Return the (x, y) coordinate for the center point of the cell that contains the specified text.  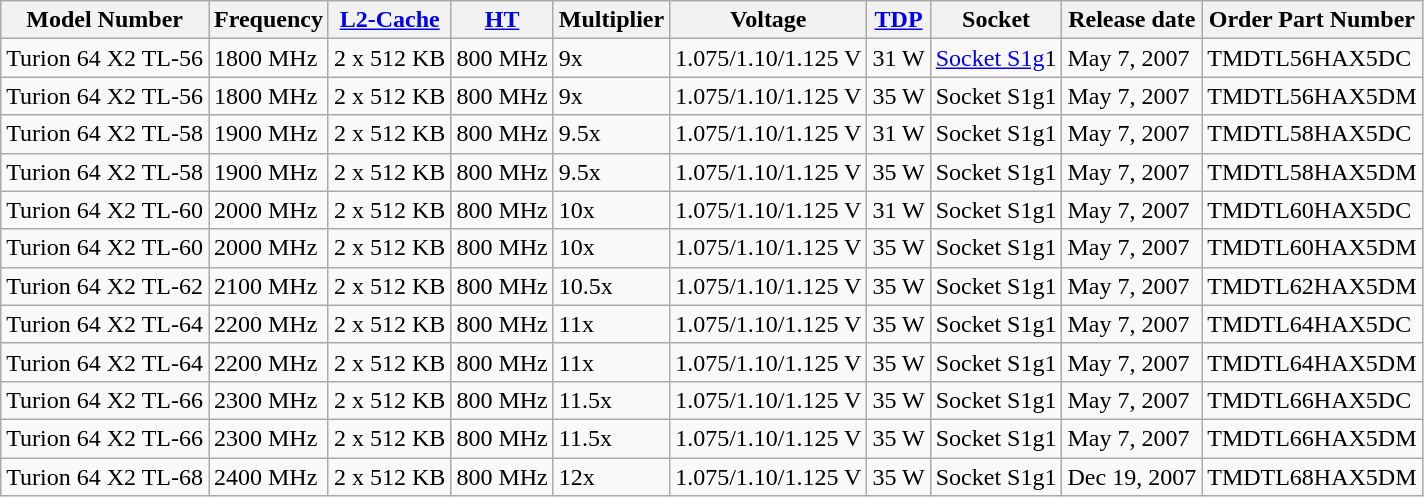
Voltage (768, 20)
Turion 64 X2 TL-62 (105, 286)
12x (611, 477)
TMDTL60HAX5DM (1312, 248)
TMDTL66HAX5DM (1312, 438)
10.5x (611, 286)
2100 MHz (268, 286)
TMDTL64HAX5DC (1312, 324)
Release date (1132, 20)
TDP (898, 20)
Frequency (268, 20)
TMDTL68HAX5DM (1312, 477)
TMDTL58HAX5DM (1312, 172)
Order Part Number (1312, 20)
Dec 19, 2007 (1132, 477)
TMDTL58HAX5DC (1312, 134)
Model Number (105, 20)
TMDTL62HAX5DM (1312, 286)
TMDTL64HAX5DM (1312, 362)
HT (502, 20)
TMDTL60HAX5DC (1312, 210)
TMDTL56HAX5DC (1312, 58)
TMDTL66HAX5DC (1312, 400)
2400 MHz (268, 477)
L2-Cache (389, 20)
Socket (996, 20)
Multiplier (611, 20)
Turion 64 X2 TL-68 (105, 477)
TMDTL56HAX5DM (1312, 96)
